Return the [x, y] coordinate for the center point of the cell that contains the specified text.  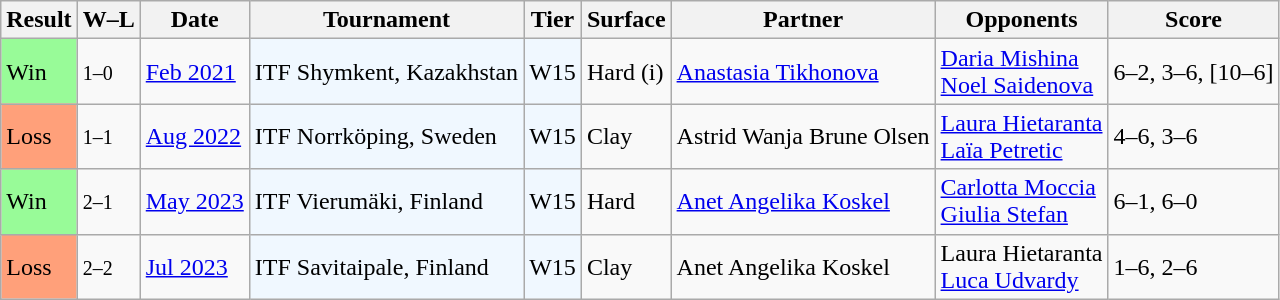
Hard [626, 202]
Hard (i) [626, 72]
ITF Vierumäki, Finland [386, 202]
Score [1194, 20]
2–1 [108, 202]
2–2 [108, 266]
Tournament [386, 20]
Anastasia Tikhonova [803, 72]
W–L [108, 20]
Tier [553, 20]
Opponents [1022, 20]
ITF Shymkent, Kazakhstan [386, 72]
1–0 [108, 72]
Surface [626, 20]
Feb 2021 [194, 72]
6–1, 6–0 [1194, 202]
Result [39, 20]
Laura Hietaranta Laïa Petretic [1022, 136]
6–2, 3–6, [10–6] [1194, 72]
Astrid Wanja Brune Olsen [803, 136]
Carlotta Moccia Giulia Stefan [1022, 202]
1–6, 2–6 [1194, 266]
4–6, 3–6 [1194, 136]
Jul 2023 [194, 266]
May 2023 [194, 202]
1–1 [108, 136]
Daria Mishina Noel Saidenova [1022, 72]
Date [194, 20]
ITF Savitaipale, Finland [386, 266]
ITF Norrköping, Sweden [386, 136]
Aug 2022 [194, 136]
Laura Hietaranta Luca Udvardy [1022, 266]
Partner [803, 20]
